Return the [X, Y] coordinate for the center point of the cell that contains the specified text.  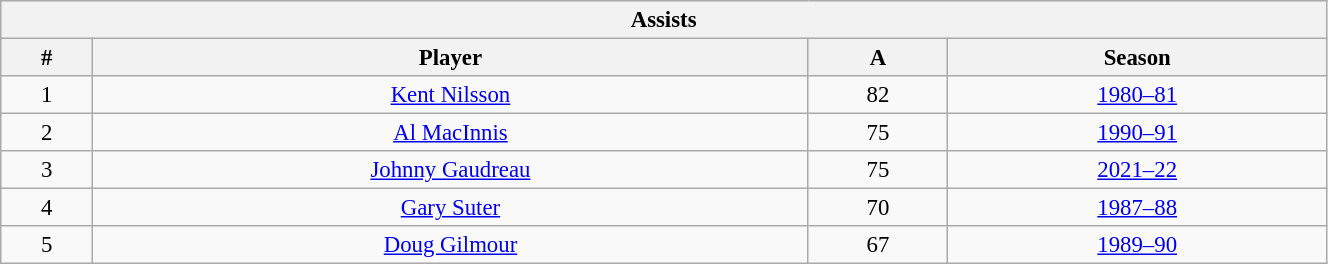
1989–90 [1138, 245]
Player [450, 58]
1990–91 [1138, 133]
1987–88 [1138, 208]
3 [47, 170]
2 [47, 133]
Johnny Gaudreau [450, 170]
Assists [664, 20]
Al MacInnis [450, 133]
Kent Nilsson [450, 95]
2021–22 [1138, 170]
5 [47, 245]
1 [47, 95]
Season [1138, 58]
1980–81 [1138, 95]
A [878, 58]
82 [878, 95]
Gary Suter [450, 208]
Doug Gilmour [450, 245]
4 [47, 208]
67 [878, 245]
# [47, 58]
70 [878, 208]
